Pinpoint the cell where the given text exists, returning its [x, y] midpoint coordinate. 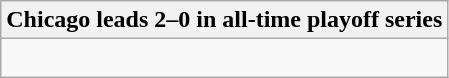
Chicago leads 2–0 in all-time playoff series [224, 20]
